For the text-containing cell, return its midpoint in [x, y] coordinate format. 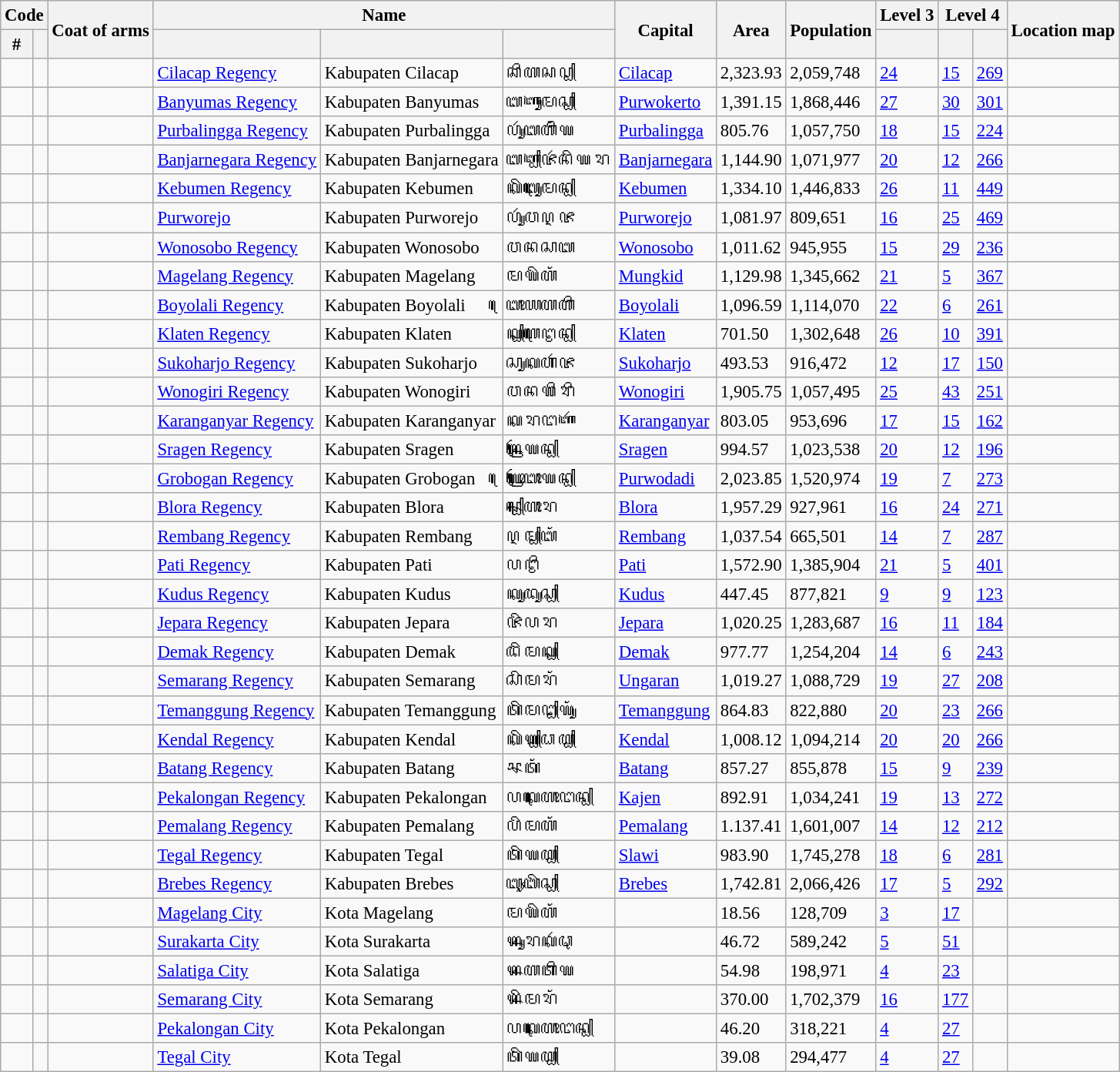
449 [990, 189]
1,144.90 [751, 160]
877,821 [831, 595]
Demak Regency [237, 652]
1,520,974 [831, 478]
Boyolali Regency [237, 305]
236 [990, 247]
Klaten Regency [237, 333]
Capital [666, 29]
Kabupaten Jepara [412, 623]
Kabupaten Boyolali [412, 305]
22 [907, 305]
Sukoharjo Regency [237, 363]
Mungkid [666, 276]
ꦥꦛꦶ [559, 565]
Pemalang [666, 826]
Tegal City [237, 1057]
1,742.81 [751, 884]
18.56 [751, 913]
1,745,278 [831, 855]
ꦯꦿꦒꦺꦤ꧀ [559, 450]
Temanggung Regency [237, 710]
301 [990, 102]
ꦧꦽꦧꦼꦱ꧀ [559, 884]
Grobogan Regency [237, 478]
ꦥꦸꦂꦧꦭꦶꦁꦒ [559, 131]
# [17, 45]
Kabupaten Kudus [412, 595]
1,057,495 [831, 392]
Kabupaten Grobogan [412, 478]
822,880 [831, 710]
123 [990, 595]
Brebes [666, 884]
Kabupaten Wonogiri [412, 392]
ꦕꦶꦭꦕꦥ꧀ [559, 73]
Banjarnegara [666, 160]
Pati [666, 565]
803.05 [751, 420]
Blora [666, 508]
1,283,687 [831, 623]
196 [990, 450]
Kabupaten Purbalingga [412, 131]
2,059,748 [831, 73]
1,572.90 [751, 565]
Wonogiri Regency [237, 392]
184 [990, 623]
Blora Regency [237, 508]
1,034,241 [831, 797]
589,242 [831, 942]
447.45 [751, 595]
Slawi [666, 855]
Kota Magelang [412, 913]
Location map [1062, 29]
Demak [666, 652]
43 [956, 392]
2,066,426 [831, 884]
Code [25, 15]
Temanggung [666, 710]
1,023,538 [831, 450]
367 [990, 276]
281 [990, 855]
272 [990, 797]
ꦯꦸꦫꦏꦂꦡ [559, 942]
Klaten [666, 333]
208 [990, 682]
1,071,977 [831, 160]
2,323.93 [751, 73]
Banjarnegara Regency [237, 160]
Boyolali [666, 305]
Wonogiri [666, 392]
ꦉꦩ꧀ꦧꦁ [559, 537]
ꦏ꧀ꦭꦛꦺꦤ꧀ [559, 333]
177 [956, 1000]
Pati Regency [237, 565]
1,905.75 [751, 392]
ꦧꦚꦸꦩꦱ꧀ [559, 102]
Pemalang Regency [237, 826]
Kabupaten Kendal [412, 739]
Kabupaten Sukoharjo [412, 363]
1,385,904 [831, 565]
Kabupaten Pemalang [412, 826]
ꦏꦸꦢꦸꦱ꧀ [559, 595]
ꦏꦼꦧꦸꦩꦺꦤ꧀ [559, 189]
892.91 [751, 797]
Kota Surakarta [412, 942]
Kabupaten Batang [412, 768]
Wonosobo Regency [237, 247]
Magelang City [237, 913]
Kabupaten Demak [412, 652]
Population [831, 29]
1,302,648 [831, 333]
1,129.98 [751, 276]
198,971 [831, 971]
809,651 [831, 218]
Kebumen [666, 189]
Kabupaten Blora [412, 508]
805.76 [751, 131]
1,081.97 [751, 218]
239 [990, 768]
261 [990, 305]
1,019.27 [751, 682]
Kabupaten Kebumen [412, 189]
Kudus [666, 595]
Ungaran [666, 682]
ꦨ꧀ꦭꦺꦴꦫ [559, 508]
54.98 [751, 971]
ꦯꦼꦩꦫꦁ [559, 1000]
Kabupaten Banjarnegara [412, 160]
ꦱꦸꦏꦲꦂꦗ [559, 363]
Kabupaten Klaten [412, 333]
13 [956, 797]
224 [990, 131]
493.53 [751, 363]
Kabupaten Tegal [412, 855]
Magelang Regency [237, 276]
953,696 [831, 420]
Salatiga City [237, 971]
ꦏꦼꦟ꧀ꦝꦭ꧀ [559, 739]
Sragen [666, 450]
Rembang [666, 537]
1,391.15 [751, 102]
1,037.54 [751, 537]
Kendal Regency [237, 739]
51 [956, 942]
665,501 [831, 537]
3 [907, 913]
269 [990, 73]
Kabupaten Karanganyar [412, 420]
ꦥꦸꦂꦮꦉꦗ [559, 218]
1,702,379 [831, 1000]
ꦥꦼꦩꦭꦁ [559, 826]
Kabupaten Semarang [412, 682]
Purwodadi [666, 478]
ꦨꦠꦁ [559, 768]
212 [990, 826]
916,472 [831, 363]
Sragen Regency [237, 450]
Kabupaten Rembang [412, 537]
Jepara Regency [237, 623]
855,878 [831, 768]
Kebumen Regency [237, 189]
Rembang Regency [237, 537]
ꦒꦿꦺꦴꦧꦺꦴꦒꦤ꧀ [559, 478]
Kabupaten Pati [412, 565]
1,334.10 [751, 189]
1,057,750 [831, 131]
150 [990, 363]
271 [990, 508]
1,008.12 [751, 739]
401 [990, 565]
292 [990, 884]
ꦧꦺꦴꦪꦭꦭꦶ [559, 305]
701.50 [751, 333]
287 [990, 537]
162 [990, 420]
ꦯꦭꦠꦶꦒ [559, 971]
1,114,070 [831, 305]
Coat of arms [100, 29]
Cilacap [666, 73]
10 [956, 333]
ꦱꦼꦩꦫꦁ [559, 682]
857.27 [751, 768]
Pekalongan Regency [237, 797]
Area [751, 29]
46.72 [751, 942]
1,601,007 [831, 826]
Batang Regency [237, 768]
Kendal [666, 739]
Kabupaten Cilacap [412, 73]
ꦢꦼꦩꦏ꧀ [559, 652]
Kudus Regency [237, 595]
945,955 [831, 247]
Cilacap Regency [237, 73]
1,088,729 [831, 682]
Kabupaten Sragen [412, 450]
Karanganyar [666, 420]
1,868,446 [831, 102]
Purbalingga Regency [237, 131]
ꦧꦚ꧀ꦗꦂꦤꦼꦒꦫ [559, 160]
ꦠꦼꦩꦔ꧀ꦒꦸꦁ [559, 710]
Kabupaten Wonosobo [412, 247]
Brebes Regency [237, 884]
Kabupaten Temanggung [412, 710]
370.00 [751, 1000]
251 [990, 392]
Kajen [666, 797]
Level 4 [973, 15]
128,709 [831, 913]
Purbalingga [666, 131]
ꦮꦤꦒꦶꦫꦶ [559, 392]
ꦮꦤꦱꦧ [559, 247]
Kabupaten Pekalongan [412, 797]
Semarang Regency [237, 682]
ꦗꦼꦥꦫ [559, 623]
Kota Pekalongan [412, 1029]
983.90 [751, 855]
Kabupaten Brebes [412, 884]
Purwokerto [666, 102]
1,096.59 [751, 305]
391 [990, 333]
469 [990, 218]
39.08 [751, 1057]
1,446,833 [831, 189]
927,961 [831, 508]
1,094,214 [831, 739]
Semarang City [237, 1000]
273 [990, 478]
Kabupaten Magelang [412, 276]
Karanganyar Regency [237, 420]
1,254,204 [831, 652]
994.57 [751, 450]
Level 3 [907, 15]
2,023.85 [751, 478]
977.77 [751, 652]
1,011.62 [751, 247]
Kabupaten Purworejo [412, 218]
294,477 [831, 1057]
864.83 [751, 710]
Batang [666, 768]
29 [956, 247]
Kota Semarang [412, 1000]
Banyumas Regency [237, 102]
46.20 [751, 1029]
Name [383, 15]
Kota Tegal [412, 1057]
Sukoharjo [666, 363]
Wonosobo [666, 247]
Tegal Regency [237, 855]
30 [956, 102]
Kabupaten Banyumas [412, 102]
Surakarta City [237, 942]
Kota Salatiga [412, 971]
318,221 [831, 1029]
1.137.41 [751, 826]
243 [990, 652]
1,957.29 [751, 508]
Jepara [666, 623]
Pekalongan City [237, 1029]
1,345,662 [831, 276]
1,020.25 [751, 623]
ꦏꦫꦔꦚꦂ [559, 420]
